Detect which cell encompasses the target text, then output its (x, y) center coordinate. 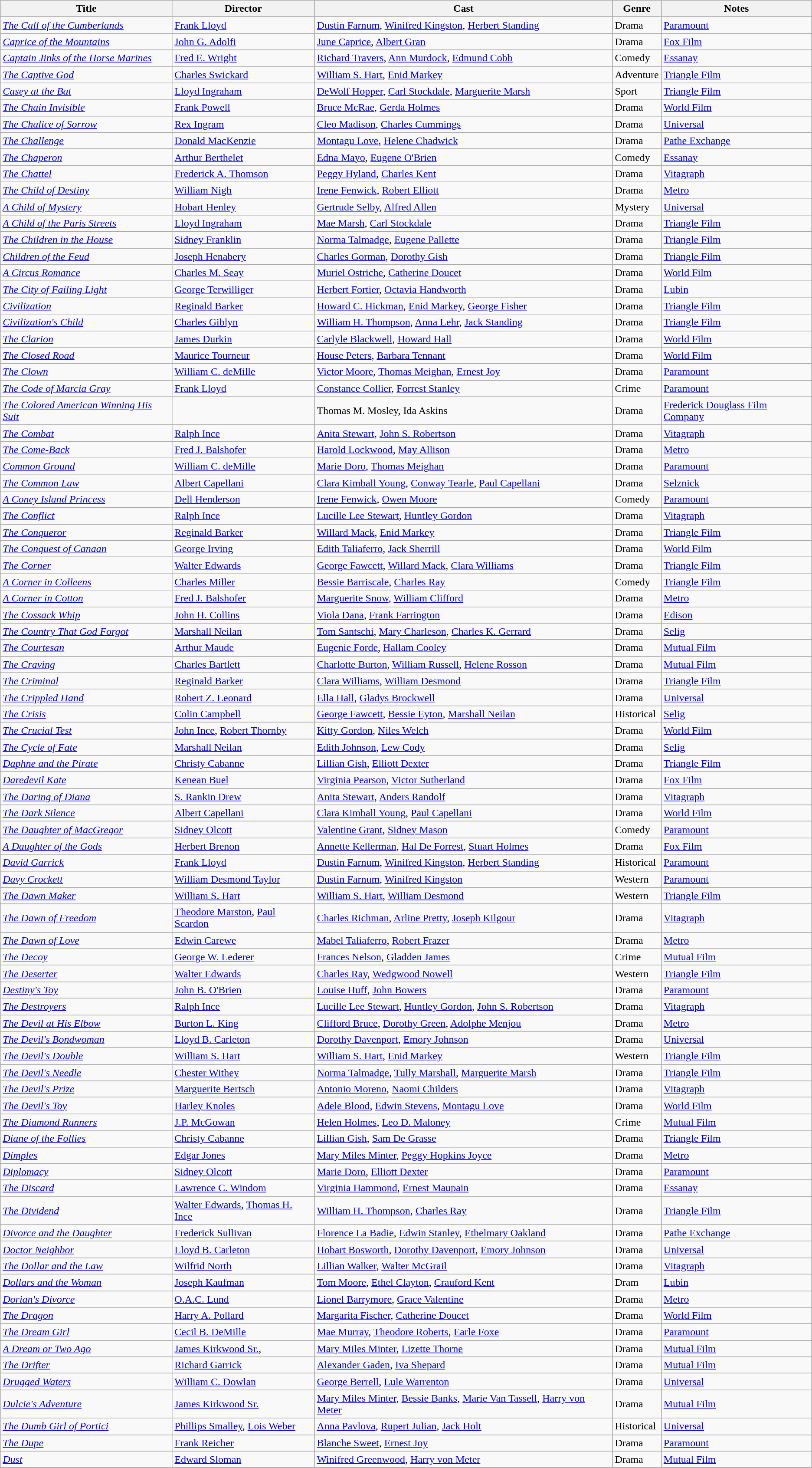
William H. Thompson, Anna Lehr, Jack Standing (463, 322)
The Corner (86, 565)
A Coney Island Princess (86, 499)
Clara Kimball Young, Conway Tearle, Paul Capellani (463, 483)
Tom Moore, Ethel Clayton, Crauford Kent (463, 1282)
O.A.C. Lund (243, 1299)
The Courtesan (86, 648)
The Dupe (86, 1443)
The Chain Invisible (86, 108)
Donald MacKenzie (243, 141)
The Decoy (86, 957)
Charles Miller (243, 582)
Louise Huff, John Bowers (463, 990)
Kenean Buel (243, 780)
Eugenie Forde, Hallam Cooley (463, 648)
Charles Swickard (243, 75)
Edna Mayo, Eugene O'Brien (463, 157)
The Crisis (86, 714)
The Devil's Needle (86, 1073)
The Devil's Bondwoman (86, 1040)
Daphne and the Pirate (86, 764)
Frederick Douglass Film Company (737, 411)
Dorothy Davenport, Emory Johnson (463, 1040)
Thomas M. Mosley, Ida Askins (463, 411)
Cecil B. DeMille (243, 1332)
Rex Ingram (243, 124)
James Kirkwood Sr., (243, 1349)
The Dawn of Love (86, 940)
The Devil's Prize (86, 1089)
Lawrence C. Windom (243, 1188)
The Crucial Test (86, 730)
Muriel Ostriche, Catherine Doucet (463, 273)
Howard C. Hickman, Enid Markey, George Fisher (463, 306)
Frank Reicher (243, 1443)
The Deserter (86, 973)
Virginia Hammond, Ernest Maupain (463, 1188)
June Caprice, Albert Gran (463, 42)
The Conqueror (86, 532)
Genre (637, 9)
The Challenge (86, 141)
The Closed Road (86, 355)
Helen Holmes, Leo D. Maloney (463, 1122)
A Corner in Colleens (86, 582)
Lillian Gish, Sam De Grasse (463, 1139)
The Devil's Double (86, 1056)
Frederick Sullivan (243, 1233)
Marie Doro, Elliott Dexter (463, 1172)
Dollars and the Woman (86, 1282)
Virginia Pearson, Victor Sutherland (463, 780)
The Colored American Winning His Suit (86, 411)
Mary Miles Minter, Bessie Banks, Marie Van Tassell, Harry von Meter (463, 1404)
Constance Collier, Forrest Stanley (463, 388)
Peggy Hyland, Charles Kent (463, 174)
Anita Stewart, Anders Randolf (463, 797)
Charles Richman, Arline Pretty, Joseph Kilgour (463, 918)
Doctor Neighbor (86, 1249)
The Criminal (86, 681)
The Devil at His Elbow (86, 1023)
Selznick (737, 483)
Dustin Farnum, Winifred Kingston (463, 879)
The Conquest of Canaan (86, 549)
Bruce McRae, Gerda Holmes (463, 108)
Charles M. Seay (243, 273)
Colin Campbell (243, 714)
Charlotte Burton, William Russell, Helene Rosson (463, 664)
Herbert Brenon (243, 846)
Anna Pavlova, Rupert Julian, Jack Holt (463, 1426)
Norma Talmadge, Eugene Pallette (463, 240)
Wilfrid North (243, 1266)
Civilization (86, 306)
Burton L. King (243, 1023)
Mabel Taliaferro, Robert Frazer (463, 940)
A Circus Romance (86, 273)
The Dawn of Freedom (86, 918)
Edith Johnson, Lew Cody (463, 747)
Clara Williams, William Desmond (463, 681)
The Chalice of Sorrow (86, 124)
Edgar Jones (243, 1155)
Edward Sloman (243, 1459)
Winifred Greenwood, Harry von Meter (463, 1459)
Lillian Walker, Walter McGrail (463, 1266)
The Clown (86, 372)
Frank Powell (243, 108)
George Fawcett, Bessie Eyton, Marshall Neilan (463, 714)
J.P. McGowan (243, 1122)
Fred E. Wright (243, 58)
Captain Jinks of the Horse Marines (86, 58)
The Drifter (86, 1365)
A Child of the Paris Streets (86, 223)
Cast (463, 9)
Harley Knoles (243, 1106)
Hobart Bosworth, Dorothy Davenport, Emory Johnson (463, 1249)
Cleo Madison, Charles Cummings (463, 124)
The Come-Back (86, 450)
Kitty Gordon, Niles Welch (463, 730)
The Children in the House (86, 240)
John Ince, Robert Thornby (243, 730)
Theodore Marston, Paul Scardon (243, 918)
Daredevil Kate (86, 780)
The Common Law (86, 483)
The Dollar and the Law (86, 1266)
The Country That God Forgot (86, 631)
Sport (637, 91)
Diplomacy (86, 1172)
The Crippled Hand (86, 697)
Carlyle Blackwell, Howard Hall (463, 339)
Charles Gorman, Dorothy Gish (463, 256)
Irene Fenwick, Owen Moore (463, 499)
The Dragon (86, 1316)
David Garrick (86, 863)
The Cossack Whip (86, 615)
The Call of the Cumberlands (86, 25)
William S. Hart, William Desmond (463, 896)
The Child of Destiny (86, 190)
Anita Stewart, John S. Robertson (463, 433)
Davy Crockett (86, 879)
Dimples (86, 1155)
Arthur Berthelet (243, 157)
Edison (737, 615)
Marie Doro, Thomas Meighan (463, 466)
Charles Bartlett (243, 664)
John G. Adolfi (243, 42)
The Daring of Diana (86, 797)
Mary Miles Minter, Peggy Hopkins Joyce (463, 1155)
Common Ground (86, 466)
Edith Taliaferro, Jack Sherrill (463, 549)
The Dumb Girl of Portici (86, 1426)
Ella Hall, Gladys Brockwell (463, 697)
Annette Kellerman, Hal De Forrest, Stuart Holmes (463, 846)
Casey at the Bat (86, 91)
Title (86, 9)
Willard Mack, Enid Markey (463, 532)
Adventure (637, 75)
William Desmond Taylor (243, 879)
Harry A. Pollard (243, 1316)
Edwin Carewe (243, 940)
House Peters, Barbara Tennant (463, 355)
The Discard (86, 1188)
Charles Giblyn (243, 322)
Frederick A. Thomson (243, 174)
Antonio Moreno, Naomi Childers (463, 1089)
Gertrude Selby, Alfred Allen (463, 207)
James Kirkwood Sr. (243, 1404)
The Captive God (86, 75)
Herbert Fortier, Octavia Handworth (463, 289)
The Dream Girl (86, 1332)
The Cycle of Fate (86, 747)
DeWolf Hopper, Carl Stockdale, Marguerite Marsh (463, 91)
Viola Dana, Frank Farrington (463, 615)
Sidney Franklin (243, 240)
Norma Talmadge, Tully Marshall, Marguerite Marsh (463, 1073)
Valentine Grant, Sidney Mason (463, 830)
Arthur Maude (243, 648)
Diane of the Follies (86, 1139)
A Child of Mystery (86, 207)
The Daughter of MacGregor (86, 830)
William C. Dowlan (243, 1382)
The Dividend (86, 1211)
William H. Thompson, Charles Ray (463, 1211)
Lionel Barrymore, Grace Valentine (463, 1299)
Marguerite Snow, William Clifford (463, 598)
Lucille Lee Stewart, Huntley Gordon (463, 516)
The Clarion (86, 339)
Divorce and the Daughter (86, 1233)
George Fawcett, Willard Mack, Clara Williams (463, 565)
John H. Collins (243, 615)
The Craving (86, 664)
Maurice Tourneur (243, 355)
The Combat (86, 433)
Notes (737, 9)
Caprice of the Mountains (86, 42)
Lillian Gish, Elliott Dexter (463, 764)
Hobart Henley (243, 207)
Phillips Smalley, Lois Weber (243, 1426)
George Irving (243, 549)
Frances Nelson, Gladden James (463, 957)
The Chattel (86, 174)
William Nigh (243, 190)
The Code of Marcia Gray (86, 388)
The Chaperon (86, 157)
The Diamond Runners (86, 1122)
Margarita Fischer, Catherine Doucet (463, 1316)
Joseph Kaufman (243, 1282)
Adele Blood, Edwin Stevens, Montagu Love (463, 1106)
The Conflict (86, 516)
Harold Lockwood, May Allison (463, 450)
Montagu Love, Helene Chadwick (463, 141)
George W. Lederer (243, 957)
Drugged Waters (86, 1382)
The Dawn Maker (86, 896)
James Durkin (243, 339)
Lucille Lee Stewart, Huntley Gordon, John S. Robertson (463, 1006)
Irene Fenwick, Robert Elliott (463, 190)
A Corner in Cotton (86, 598)
Robert Z. Leonard (243, 697)
Florence La Badie, Edwin Stanley, Ethelmary Oakland (463, 1233)
Alexander Gaden, Iva Shepard (463, 1365)
Richard Garrick (243, 1365)
Civilization's Child (86, 322)
Marguerite Bertsch (243, 1089)
Richard Travers, Ann Murdock, Edmund Cobb (463, 58)
Bessie Barriscale, Charles Ray (463, 582)
Tom Santschi, Mary Charleson, Charles K. Gerrard (463, 631)
Director (243, 9)
The Dark Silence (86, 813)
Children of the Feud (86, 256)
Dram (637, 1282)
Walter Edwards, Thomas H. Ince (243, 1211)
Chester Withey (243, 1073)
Joseph Henabery (243, 256)
Dell Henderson (243, 499)
Clara Kimball Young, Paul Capellani (463, 813)
The Destroyers (86, 1006)
A Daughter of the Gods (86, 846)
Charles Ray, Wedgwood Nowell (463, 973)
The Devil's Toy (86, 1106)
George Terwilliger (243, 289)
Blanche Sweet, Ernest Joy (463, 1443)
Victor Moore, Thomas Meighan, Ernest Joy (463, 372)
S. Rankin Drew (243, 797)
The City of Failing Light (86, 289)
Clifford Bruce, Dorothy Green, Adolphe Menjou (463, 1023)
John B. O'Brien (243, 990)
Dulcie's Adventure (86, 1404)
Mae Marsh, Carl Stockdale (463, 223)
Mae Murray, Theodore Roberts, Earle Foxe (463, 1332)
Destiny's Toy (86, 990)
Dorian's Divorce (86, 1299)
George Berrell, Lule Warrenton (463, 1382)
Dust (86, 1459)
Mystery (637, 207)
Mary Miles Minter, Lizette Thorne (463, 1349)
A Dream or Two Ago (86, 1349)
